Identify which cell holds the provided text, then report its [x, y] central coordinate. 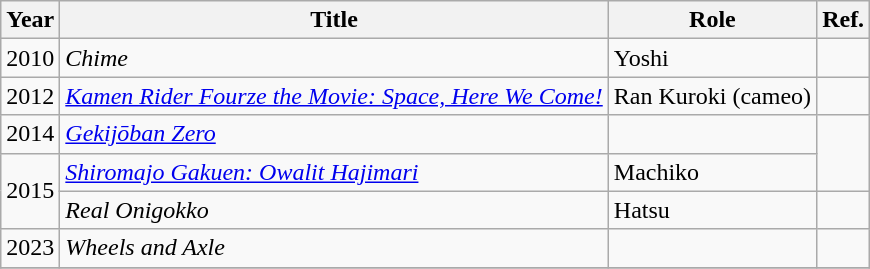
Shiromajo Gakuen: Owalit Hajimari [334, 172]
Chime [334, 58]
Role [712, 20]
Real Onigokko [334, 210]
Machiko [712, 172]
Title [334, 20]
Gekijōban Zero [334, 134]
2012 [30, 96]
Ref. [844, 20]
2010 [30, 58]
Year [30, 20]
Kamen Rider Fourze the Movie: Space, Here We Come! [334, 96]
2014 [30, 134]
Hatsu [712, 210]
Wheels and Axle [334, 248]
2023 [30, 248]
Ran Kuroki (cameo) [712, 96]
2015 [30, 191]
Yoshi [712, 58]
